Find where the given text appears and provide that cell's center as [x, y] coordinate. 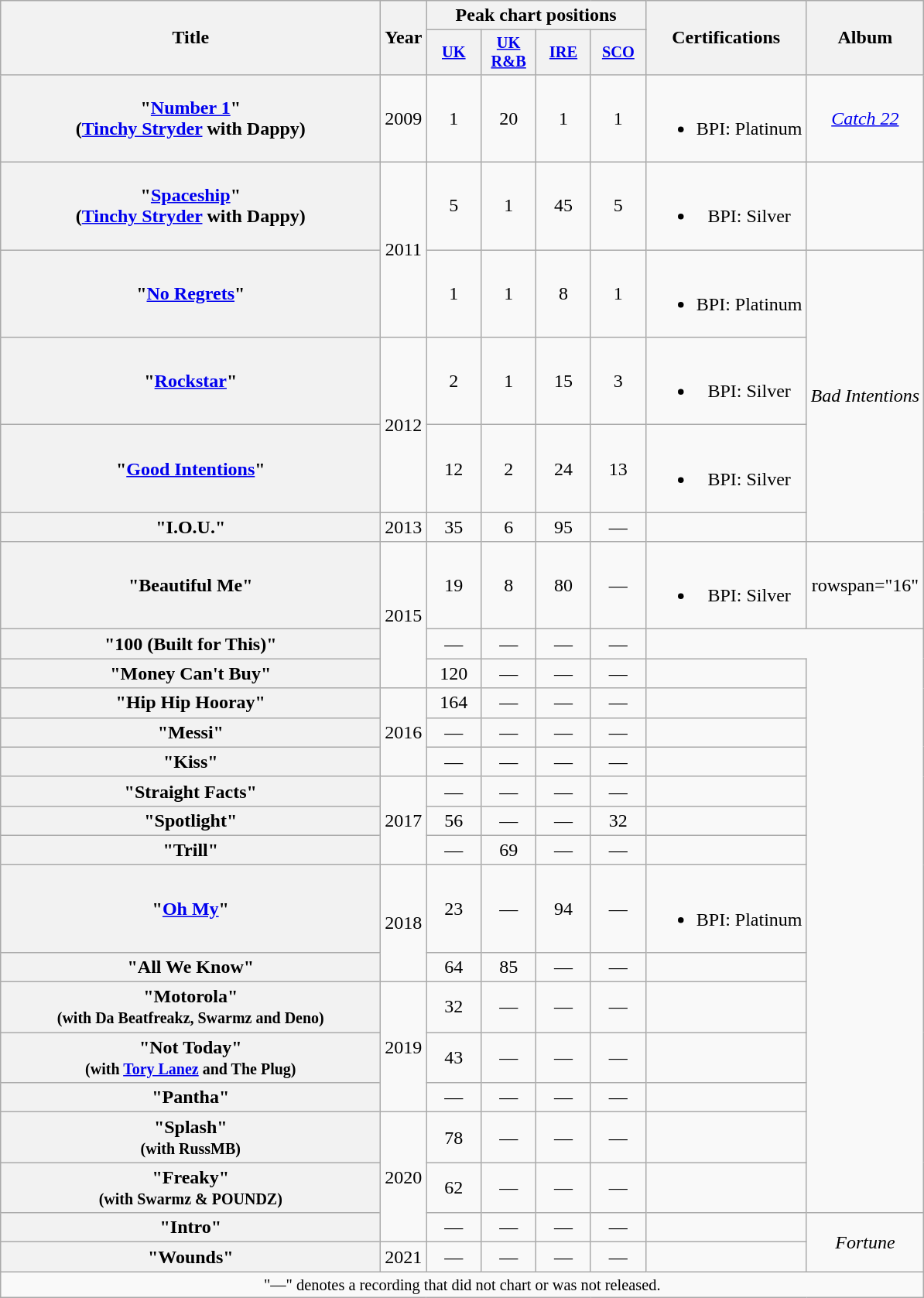
13 [618, 469]
UK R&B [509, 53]
12 [453, 469]
56 [453, 820]
"Wounds" [190, 1257]
SCO [618, 53]
2017 [404, 820]
"Number 1"(Tinchy Stryder with Dappy) [190, 118]
"Spotlight" [190, 820]
"Motorola"(with Da Beatfreakz, Swarmz and Deno) [190, 1008]
Year [404, 38]
Catch 22 [865, 118]
Album [865, 38]
2020 [404, 1177]
Bad Intentions [865, 396]
"Kiss" [190, 762]
Certifications [726, 38]
2021 [404, 1257]
35 [453, 527]
Title [190, 38]
6 [509, 527]
95 [563, 527]
"Oh My" [190, 909]
78 [453, 1138]
Peak chart positions [536, 15]
"No Regrets" [190, 294]
"Rockstar" [190, 381]
"Good Intentions" [190, 469]
20 [509, 118]
85 [509, 967]
rowspan="16" [865, 585]
2012 [404, 425]
24 [563, 469]
69 [509, 850]
"Money Can't Buy" [190, 673]
"—" denotes a recording that did not chart or was not released. [463, 1285]
"Beautiful Me" [190, 585]
"Hip Hip Hooray" [190, 703]
19 [453, 585]
23 [453, 909]
"Spaceship"(Tinchy Stryder with Dappy) [190, 206]
"I.O.U." [190, 527]
"100 (Built for This)" [190, 644]
"Splash"(with RussMB) [190, 1138]
Fortune [865, 1242]
IRE [563, 53]
15 [563, 381]
2009 [404, 118]
43 [453, 1057]
"Not Today" (with Tory Lanez and The Plug) [190, 1057]
2019 [404, 1047]
2015 [404, 615]
"Freaky"(with Swarmz & POUNDZ) [190, 1187]
120 [453, 673]
80 [563, 585]
62 [453, 1187]
2018 [404, 923]
"All We Know" [190, 967]
"Pantha" [190, 1098]
2013 [404, 527]
"Messi" [190, 732]
164 [453, 703]
2011 [404, 250]
64 [453, 967]
3 [618, 381]
"Intro" [190, 1228]
UK [453, 53]
2016 [404, 732]
"Trill" [190, 850]
45 [563, 206]
94 [563, 909]
"Straight Facts" [190, 791]
